Search for the cell housing the specified text and yield its (x, y) center coordinate. 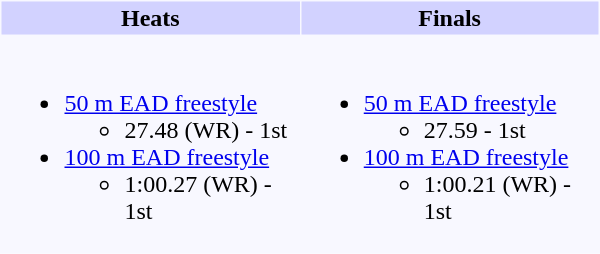
50 m EAD freestyle27.48 (WR) - 1st100 m EAD freestyle1:00.27 (WR) - 1st (151, 144)
Heats (151, 18)
50 m EAD freestyle27.59 - 1st100 m EAD freestyle1:00.21 (WR) - 1st (450, 144)
Finals (450, 18)
